Return the [x, y] coordinate for the center point of the cell that contains the specified text.  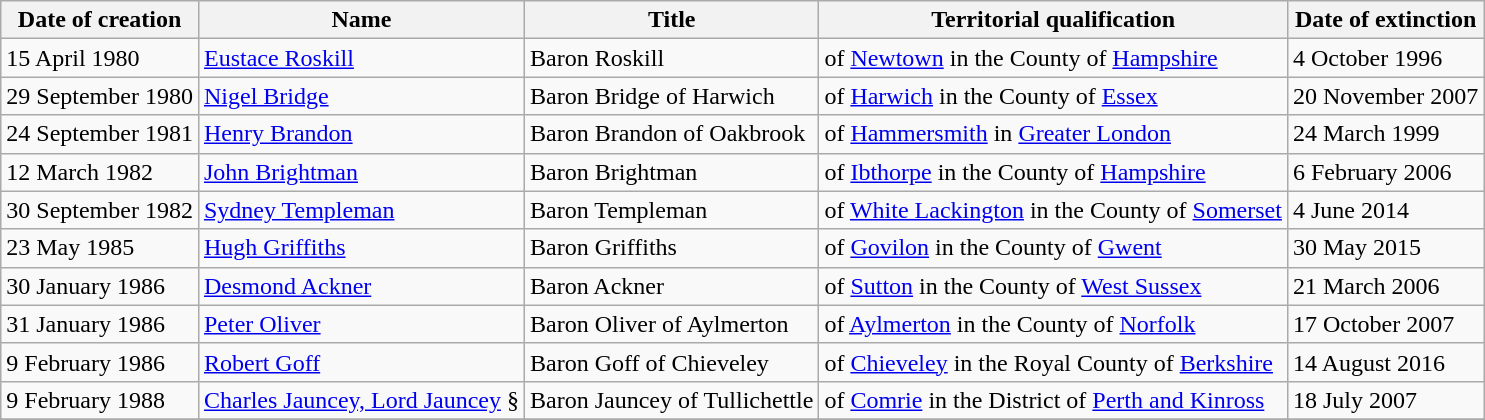
18 July 2007 [1385, 400]
Charles Jauncey, Lord Jauncey § [361, 400]
12 March 1982 [100, 172]
Date of creation [100, 20]
31 January 1986 [100, 324]
of Chieveley in the Royal County of Berkshire [1054, 362]
24 September 1981 [100, 134]
Name [361, 20]
Peter Oliver [361, 324]
24 March 1999 [1385, 134]
Baron Ackner [672, 286]
Baron Bridge of Harwich [672, 96]
6 February 2006 [1385, 172]
Robert Goff [361, 362]
20 November 2007 [1385, 96]
9 February 1988 [100, 400]
of Newtown in the County of Hampshire [1054, 58]
Henry Brandon [361, 134]
4 June 2014 [1385, 210]
21 March 2006 [1385, 286]
Baron Griffiths [672, 248]
Hugh Griffiths [361, 248]
Baron Jauncey of Tullichettle [672, 400]
Baron Brightman [672, 172]
Baron Oliver of Aylmerton [672, 324]
of Govilon in the County of Gwent [1054, 248]
9 February 1986 [100, 362]
15 April 1980 [100, 58]
4 October 1996 [1385, 58]
Territorial qualification [1054, 20]
Eustace Roskill [361, 58]
Desmond Ackner [361, 286]
of Harwich in the County of Essex [1054, 96]
of Comrie in the District of Perth and Kinross [1054, 400]
23 May 1985 [100, 248]
Baron Goff of Chieveley [672, 362]
30 September 1982 [100, 210]
of Sutton in the County of West Sussex [1054, 286]
14 August 2016 [1385, 362]
Sydney Templeman [361, 210]
Baron Templeman [672, 210]
Date of extinction [1385, 20]
29 September 1980 [100, 96]
17 October 2007 [1385, 324]
of White Lackington in the County of Somerset [1054, 210]
Title [672, 20]
30 January 1986 [100, 286]
of Aylmerton in the County of Norfolk [1054, 324]
Baron Roskill [672, 58]
Baron Brandon of Oakbrook [672, 134]
John Brightman [361, 172]
of Hammersmith in Greater London [1054, 134]
Nigel Bridge [361, 96]
of Ibthorpe in the County of Hampshire [1054, 172]
30 May 2015 [1385, 248]
